Output the [x, y] coordinate of the center of the cell containing the given text.  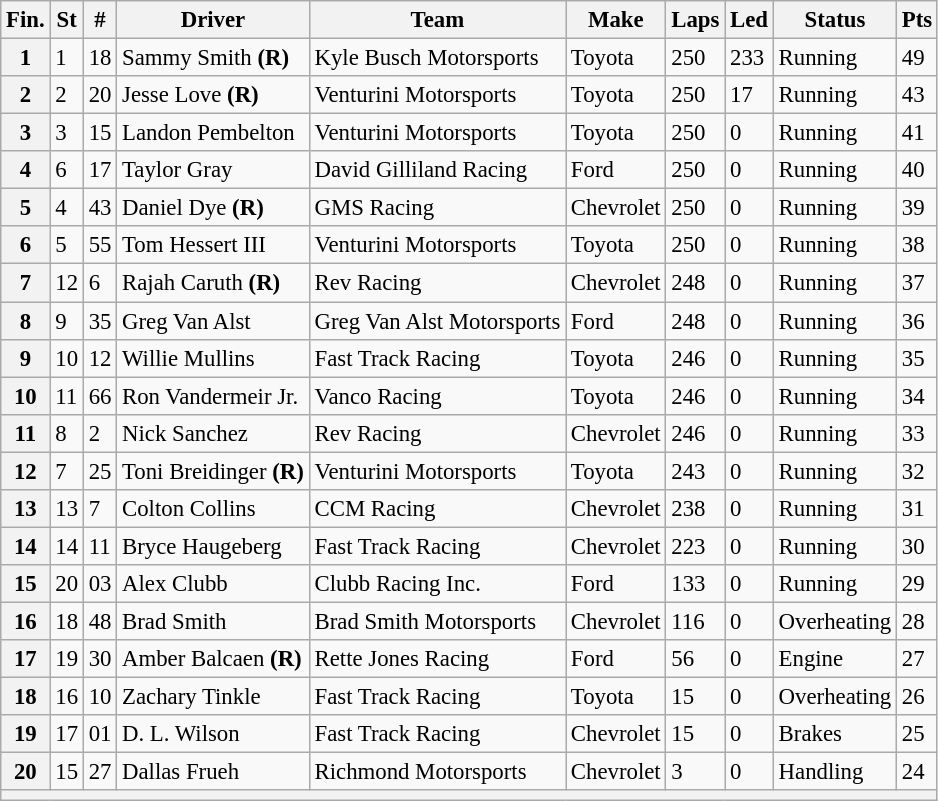
Alex Clubb [213, 584]
38 [916, 245]
D. L. Wilson [213, 734]
Led [750, 20]
Tom Hessert III [213, 245]
55 [100, 245]
Amber Balcaen (R) [213, 659]
Laps [696, 20]
Make [616, 20]
Driver [213, 20]
Ron Vandermeir Jr. [213, 396]
Taylor Gray [213, 170]
133 [696, 584]
Pts [916, 20]
Rette Jones Racing [437, 659]
Greg Van Alst [213, 321]
116 [696, 621]
Handling [834, 772]
CCM Racing [437, 509]
Fin. [26, 20]
66 [100, 396]
Landon Pembelton [213, 133]
31 [916, 509]
243 [696, 471]
28 [916, 621]
48 [100, 621]
36 [916, 321]
Team [437, 20]
238 [696, 509]
Bryce Haugeberg [213, 546]
Richmond Motorsports [437, 772]
GMS Racing [437, 208]
32 [916, 471]
233 [750, 58]
223 [696, 546]
01 [100, 734]
Colton Collins [213, 509]
03 [100, 584]
Engine [834, 659]
Dallas Frueh [213, 772]
33 [916, 433]
41 [916, 133]
Rajah Caruth (R) [213, 283]
29 [916, 584]
Jesse Love (R) [213, 95]
Daniel Dye (R) [213, 208]
49 [916, 58]
Clubb Racing Inc. [437, 584]
Brad Smith Motorsports [437, 621]
40 [916, 170]
Brad Smith [213, 621]
Toni Breidinger (R) [213, 471]
Nick Sanchez [213, 433]
Zachary Tinkle [213, 697]
David Gilliland Racing [437, 170]
Vanco Racing [437, 396]
Sammy Smith (R) [213, 58]
# [100, 20]
Kyle Busch Motorsports [437, 58]
37 [916, 283]
56 [696, 659]
Brakes [834, 734]
Status [834, 20]
Greg Van Alst Motorsports [437, 321]
24 [916, 772]
26 [916, 697]
St [66, 20]
39 [916, 208]
34 [916, 396]
Willie Mullins [213, 358]
